Return the [x, y] coordinate for the center point of the cell that contains the specified text.  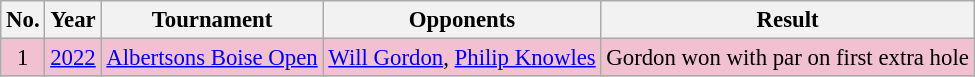
Tournament [212, 20]
1 [23, 58]
Opponents [462, 20]
2022 [73, 58]
Year [73, 20]
Albertsons Boise Open [212, 58]
No. [23, 20]
Will Gordon, Philip Knowles [462, 58]
Result [788, 20]
Gordon won with par on first extra hole [788, 58]
